Find where the given text appears and provide that cell's center as [X, Y] coordinate. 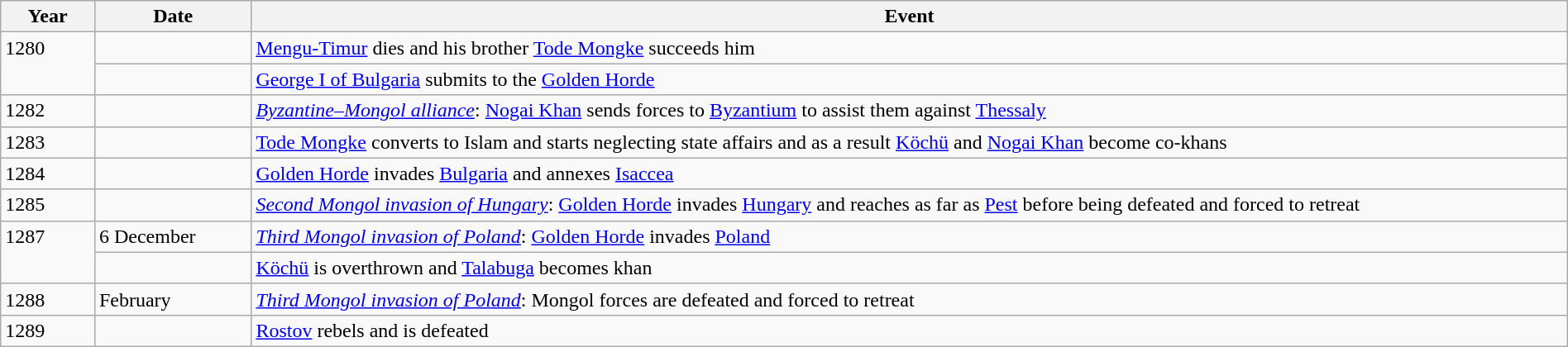
1283 [48, 142]
1287 [48, 252]
Second Mongol invasion of Hungary: Golden Horde invades Hungary and reaches as far as Pest before being defeated and forced to retreat [910, 205]
February [172, 299]
Rostov rebels and is defeated [910, 330]
1289 [48, 330]
1282 [48, 111]
1285 [48, 205]
Köchü is overthrown and Talabuga becomes khan [910, 268]
Mengu-Timur dies and his brother Tode Mongke succeeds him [910, 48]
6 December [172, 236]
Tode Mongke converts to Islam and starts neglecting state affairs and as a result Köchü and Nogai Khan become co-khans [910, 142]
Event [910, 17]
Third Mongol invasion of Poland: Golden Horde invades Poland [910, 236]
Date [172, 17]
Year [48, 17]
1284 [48, 173]
1280 [48, 64]
Golden Horde invades Bulgaria and annexes Isaccea [910, 173]
Third Mongol invasion of Poland: Mongol forces are defeated and forced to retreat [910, 299]
George I of Bulgaria submits to the Golden Horde [910, 79]
Byzantine–Mongol alliance: Nogai Khan sends forces to Byzantium to assist them against Thessaly [910, 111]
1288 [48, 299]
